For the text-containing cell, return its midpoint in (x, y) coordinate format. 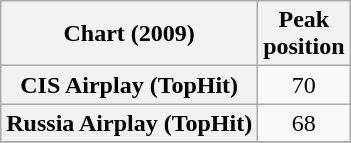
70 (304, 85)
Peakposition (304, 34)
68 (304, 123)
Russia Airplay (TopHit) (130, 123)
Chart (2009) (130, 34)
CIS Airplay (TopHit) (130, 85)
